For the text-containing cell, return its midpoint in [X, Y] coordinate format. 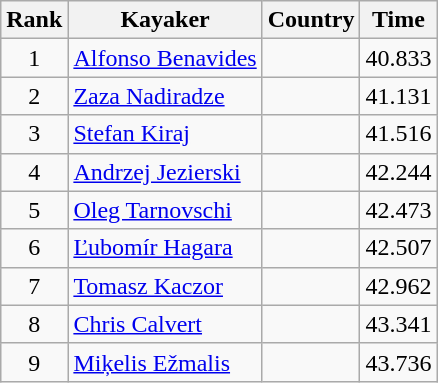
42.244 [398, 172]
Time [398, 20]
Alfonso Benavides [165, 58]
5 [34, 210]
43.341 [398, 324]
Zaza Nadiradze [165, 96]
42.507 [398, 248]
Stefan Kiraj [165, 134]
41.516 [398, 134]
Kayaker [165, 20]
9 [34, 362]
42.473 [398, 210]
8 [34, 324]
Andrzej Jezierski [165, 172]
7 [34, 286]
3 [34, 134]
Miķelis Ežmalis [165, 362]
Tomasz Kaczor [165, 286]
6 [34, 248]
2 [34, 96]
1 [34, 58]
43.736 [398, 362]
Ľubomír Hagara [165, 248]
4 [34, 172]
41.131 [398, 96]
Oleg Tarnovschi [165, 210]
Country [311, 20]
42.962 [398, 286]
Chris Calvert [165, 324]
Rank [34, 20]
40.833 [398, 58]
